Determine the [x, y] coordinate at the center of the cell enclosing the given text.  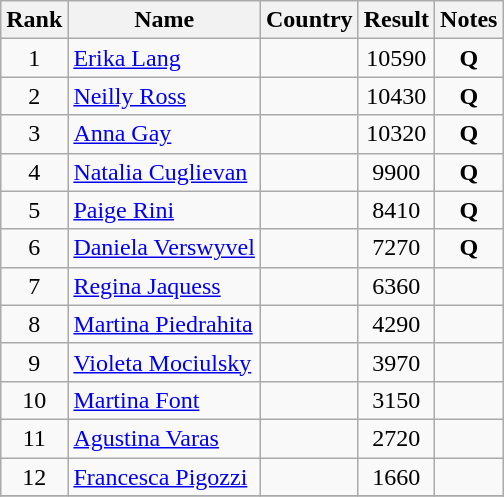
1 [34, 58]
Erika Lang [164, 58]
Neilly Ross [164, 96]
Violeta Mociulsky [164, 362]
Daniela Verswyvel [164, 248]
10430 [396, 96]
12 [34, 477]
10320 [396, 134]
2720 [396, 438]
3 [34, 134]
2 [34, 96]
7 [34, 286]
Country [309, 20]
9900 [396, 172]
Result [396, 20]
5 [34, 210]
Agustina Varas [164, 438]
Rank [34, 20]
Anna Gay [164, 134]
9 [34, 362]
6 [34, 248]
Paige Rini [164, 210]
3150 [396, 400]
3970 [396, 362]
1660 [396, 477]
Name [164, 20]
11 [34, 438]
Francesca Pigozzi [164, 477]
7270 [396, 248]
10 [34, 400]
Martina Font [164, 400]
4 [34, 172]
Notes [469, 20]
Natalia Cuglievan [164, 172]
4290 [396, 324]
10590 [396, 58]
8 [34, 324]
6360 [396, 286]
Regina Jaquess [164, 286]
Martina Piedrahita [164, 324]
8410 [396, 210]
